Locate the cell with the specified text and output its [X, Y] center coordinate. 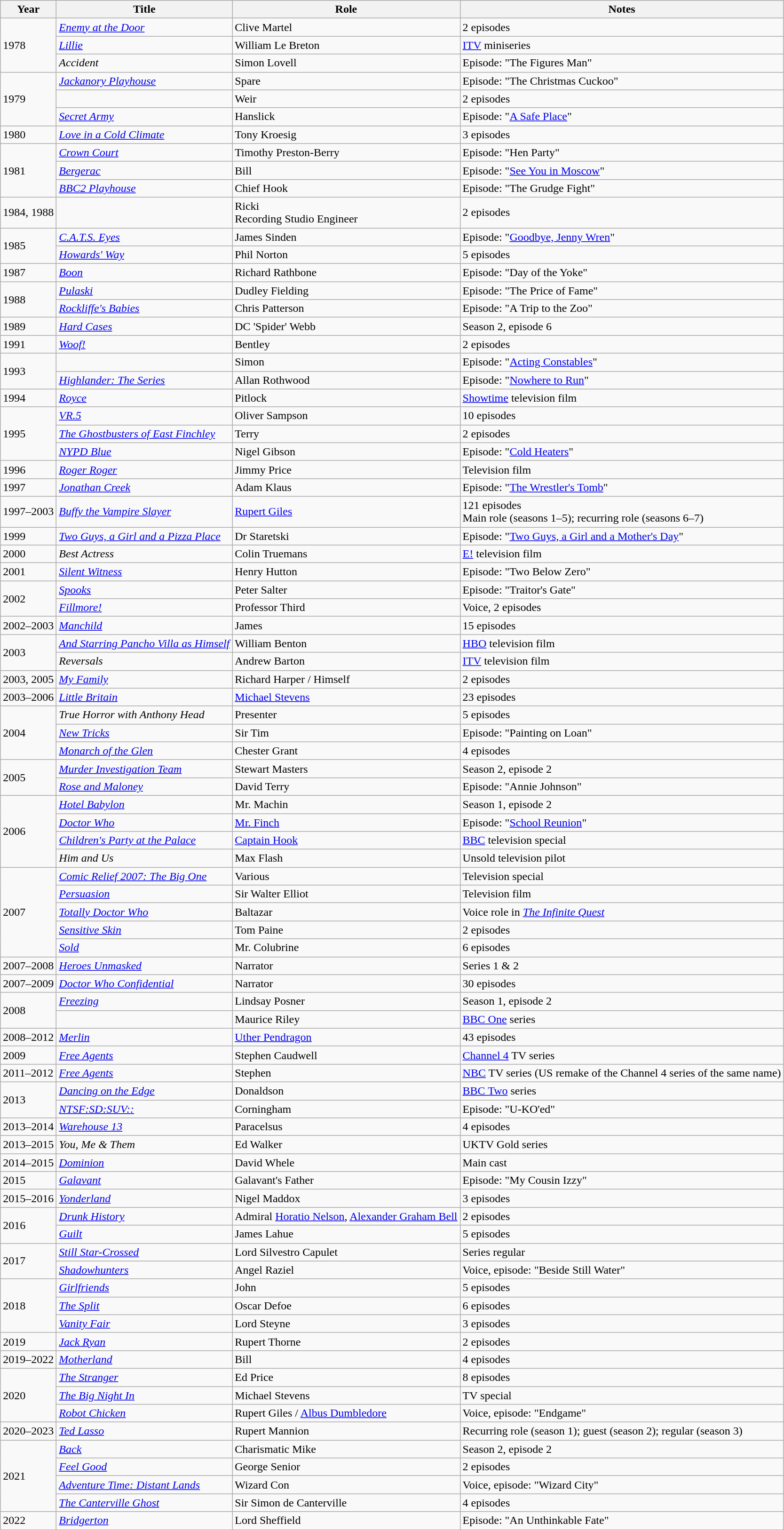
Sensitive Skin [144, 930]
Television special [622, 876]
ITV miniseries [622, 45]
Episode: "The Wrestler's Tomb" [622, 487]
Oliver Sampson [346, 416]
George Senior [346, 1467]
Season 2, episode 6 [622, 326]
John [346, 1288]
Episode: "The Christmas Cuckoo" [622, 81]
1980 [28, 135]
Rupert Mannion [346, 1431]
Rose and Maloney [144, 786]
Best Actress [144, 554]
Dr Staretski [346, 536]
2000 [28, 554]
Episode: "A Safe Place" [622, 117]
Corningham [346, 1109]
Role [346, 9]
Lillie [144, 45]
1984, 1988 [28, 213]
1995 [28, 434]
Chief Hook [346, 188]
Shadowhunters [144, 1270]
Galavant [144, 1181]
Episode: "The Price of Fame" [622, 291]
Episode: "Hen Party" [622, 152]
Angel Raziel [346, 1270]
Jackanory Playhouse [144, 81]
Stephen Caudwell [346, 1055]
The Canterville Ghost [144, 1503]
2020–2023 [28, 1431]
Episode: "Nowhere to Run" [622, 380]
Maurice Riley [346, 1019]
Presenter [346, 715]
1994 [28, 398]
Episode: "Annie Johnson" [622, 786]
Andrew Barton [346, 661]
Colin Truemans [346, 554]
True Horror with Anthony Head [144, 715]
Jimmy Price [346, 469]
Showtime television film [622, 398]
Captain Hook [346, 840]
Episode: "See You in Moscow" [622, 170]
Him and Us [144, 858]
William Le Breton [346, 45]
Two Guys, a Girl and a Pizza Place [144, 536]
Richard Harper / Himself [346, 679]
Pulaski [144, 291]
William Benton [346, 643]
Year [28, 9]
Spare [346, 81]
Episode: "Cold Heaters" [622, 452]
BBC2 Playhouse [144, 188]
Jonathan Creek [144, 487]
Mr. Colubrine [346, 948]
Crown Court [144, 152]
Charismatic Mike [346, 1449]
Robot Chicken [144, 1413]
1987 [28, 273]
Hard Cases [144, 326]
Nigel Maddox [346, 1198]
James Lahue [346, 1234]
Feel Good [144, 1467]
Lord Steyne [346, 1324]
2020 [28, 1395]
Sir Walter Elliot [346, 894]
Voice, episode: "Endgame" [622, 1413]
1991 [28, 344]
Episode: "Goodbye, Jenny Wren" [622, 237]
2013–2014 [28, 1127]
Unsold television pilot [622, 858]
Manchild [144, 626]
Nigel Gibson [346, 452]
Fillmore! [144, 608]
Girlfriends [144, 1288]
Accident [144, 63]
Tom Paine [346, 930]
2003 [28, 652]
Henry Hutton [346, 572]
Adventure Time: Distant Lands [144, 1485]
Uther Pendragon [346, 1037]
2003–2006 [28, 697]
10 episodes [622, 416]
30 episodes [622, 983]
2004 [28, 733]
Episode: "My Cousin Izzy" [622, 1181]
2018 [28, 1306]
Comic Relief 2007: The Big One [144, 876]
1979 [28, 99]
Richard Rathbone [346, 273]
My Family [144, 679]
Mr. Finch [346, 823]
And Starring Pancho Villa as Himself [144, 643]
Back [144, 1449]
1978 [28, 45]
Hotel Babylon [144, 804]
Notes [622, 9]
BBC television special [622, 840]
2013–2015 [28, 1145]
Timothy Preston-Berry [346, 152]
Allan Rothwood [346, 380]
Donaldson [346, 1091]
Sold [144, 948]
E! television film [622, 554]
Heroes Unmasked [144, 966]
Galavant's Father [346, 1181]
Royce [144, 398]
David Terry [346, 786]
Ed Walker [346, 1145]
Admiral Horatio Nelson, Alexander Graham Bell [346, 1216]
Doctor Who Confidential [144, 983]
Oscar Defoe [346, 1306]
The Stranger [144, 1377]
Pitlock [346, 398]
Secret Army [144, 117]
Episode: "The Figures Man" [622, 63]
Episode: "Acting Constables" [622, 362]
DC 'Spider' Webb [346, 326]
Still Star-Crossed [144, 1252]
1985 [28, 246]
1997 [28, 487]
121 episodesMain role (seasons 1–5); recurring role (seasons 6–7) [622, 512]
Professor Third [346, 608]
Howards' Way [144, 255]
Silent Witness [144, 572]
Main cast [622, 1163]
The Split [144, 1306]
You, Me & Them [144, 1145]
2007–2009 [28, 983]
NBC TV series (US remake of the Channel 4 series of the same name) [622, 1073]
1996 [28, 469]
David Whele [346, 1163]
23 episodes [622, 697]
BBC Two series [622, 1091]
Voice, 2 episodes [622, 608]
Reversals [144, 661]
2001 [28, 572]
Rupert Giles / Albus Dumbledore [346, 1413]
15 episodes [622, 626]
Mr. Machin [346, 804]
Children's Party at the Palace [144, 840]
Simon Lovell [346, 63]
Episode: "An Unthinkable Fate" [622, 1521]
2005 [28, 777]
Monarch of the Glen [144, 751]
Roger Roger [144, 469]
Sir Simon de Canterville [346, 1503]
Simon [346, 362]
Lord Sheffield [346, 1521]
HBO television film [622, 643]
Voice, episode: "Beside Still Water" [622, 1270]
Ed Price [346, 1377]
Episode: "Two Below Zero" [622, 572]
Episode: "School Reunion" [622, 823]
Motherland [144, 1359]
UKTV Gold series [622, 1145]
1988 [28, 300]
Recurring role (season 1); guest (season 2); regular (season 3) [622, 1431]
Freezing [144, 1001]
2008–2012 [28, 1037]
Chester Grant [346, 751]
Bridgerton [144, 1521]
1989 [28, 326]
Dudley Fielding [346, 291]
Rockliffe's Babies [144, 309]
2009 [28, 1055]
Adam Klaus [346, 487]
2002–2003 [28, 626]
NTSF:SD:SUV:: [144, 1109]
BBC One series [622, 1019]
2007 [28, 912]
New Tricks [144, 733]
Clive Martel [346, 27]
Lindsay Posner [346, 1001]
Series 1 & 2 [622, 966]
2017 [28, 1261]
Hanslick [346, 117]
Dancing on the Edge [144, 1091]
Title [144, 9]
James Sinden [346, 237]
Dominion [144, 1163]
Episode: "U-KO'ed" [622, 1109]
Ted Lasso [144, 1431]
Chris Patterson [346, 309]
Merlin [144, 1037]
2022 [28, 1521]
Peter Salter [346, 590]
2019–2022 [28, 1359]
Voice, episode: "Wizard City" [622, 1485]
43 episodes [622, 1037]
Tony Kroesig [346, 135]
Vanity Fair [144, 1324]
Love in a Cold Climate [144, 135]
Little Britain [144, 697]
VR.5 [144, 416]
Weir [346, 99]
Bentley [346, 344]
Voice role in The Infinite Quest [622, 912]
2015–2016 [28, 1198]
Baltazar [346, 912]
Stephen [346, 1073]
Jack Ryan [144, 1341]
The Ghostbusters of East Finchley [144, 434]
Episode: "The Grudge Fight" [622, 188]
2014–2015 [28, 1163]
1993 [28, 371]
Episode: "Day of the Yoke" [622, 273]
Rupert Giles [346, 512]
Phil Norton [346, 255]
Woof! [144, 344]
1999 [28, 536]
Lord Silvestro Capulet [346, 1252]
NYPD Blue [144, 452]
2016 [28, 1225]
2015 [28, 1181]
8 episodes [622, 1377]
Wizard Con [346, 1485]
1981 [28, 170]
Rupert Thorne [346, 1341]
Guilt [144, 1234]
2019 [28, 1341]
Episode: "Two Guys, a Girl and a Mother's Day" [622, 536]
Sir Tim [346, 733]
Warehouse 13 [144, 1127]
Series regular [622, 1252]
Spooks [144, 590]
Drunk History [144, 1216]
1997–2003 [28, 512]
Highlander: The Series [144, 380]
Stewart Masters [346, 769]
James [346, 626]
Channel 4 TV series [622, 1055]
Episode: "Painting on Loan" [622, 733]
Max Flash [346, 858]
TV special [622, 1395]
Persuasion [144, 894]
C.A.T.S. Eyes [144, 237]
2011–2012 [28, 1073]
ITV television film [622, 661]
Enemy at the Door [144, 27]
2021 [28, 1476]
2002 [28, 599]
Various [346, 876]
2006 [28, 831]
2007–2008 [28, 966]
Murder Investigation Team [144, 769]
Terry [346, 434]
The Big Night In [144, 1395]
2008 [28, 1010]
Totally Doctor Who [144, 912]
Boon [144, 273]
2003, 2005 [28, 679]
Buffy the Vampire Slayer [144, 512]
Bergerac [144, 170]
2013 [28, 1100]
Yonderland [144, 1198]
Paracelsus [346, 1127]
Episode: "A Trip to the Zoo" [622, 309]
RickiRecording Studio Engineer [346, 213]
Episode: "Traitor's Gate" [622, 590]
Doctor Who [144, 823]
